Extract the [X, Y] coordinate from the center of the cell holding the provided text.  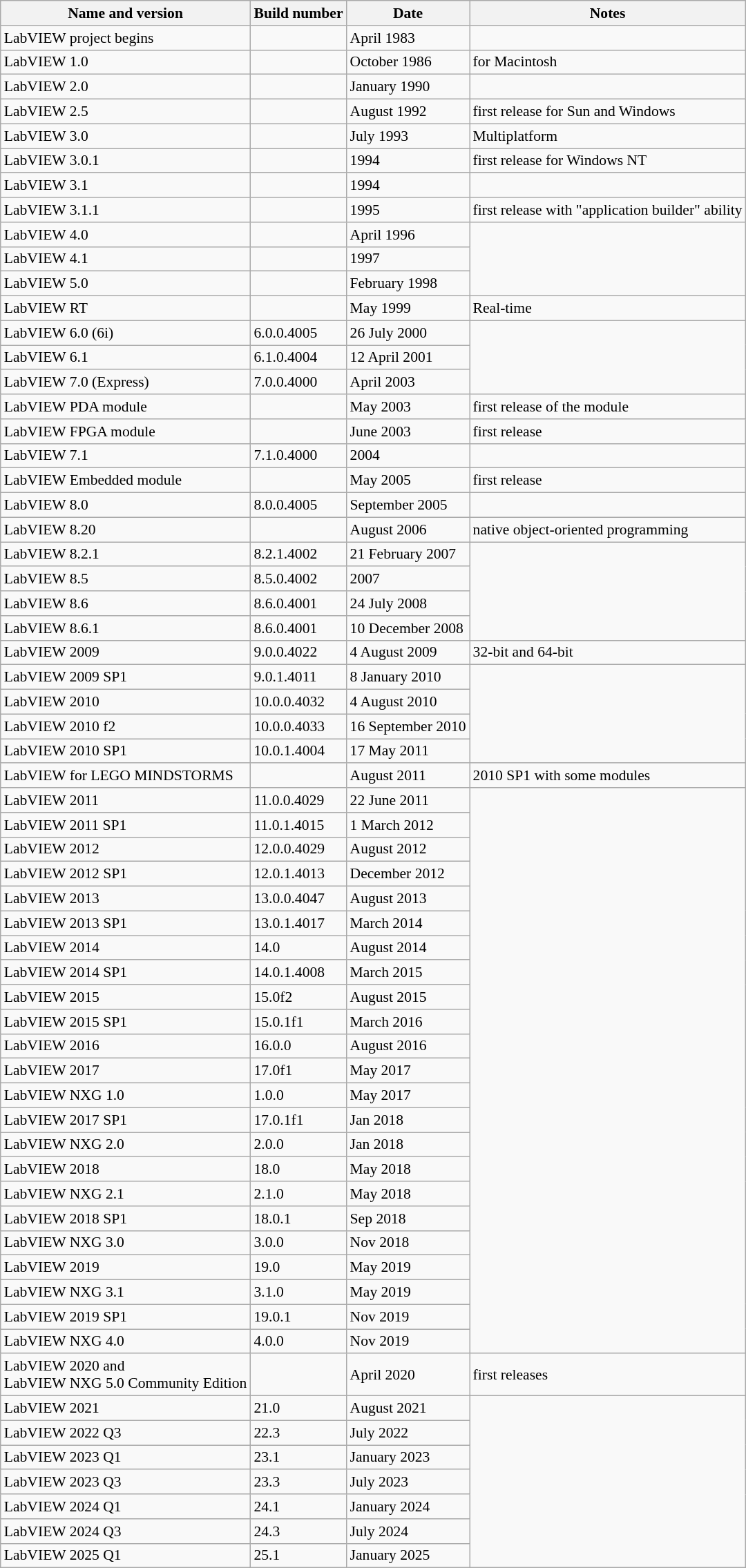
LabVIEW 2015 SP1 [126, 1022]
Real-time [608, 309]
April 2003 [408, 383]
for Macintosh [608, 62]
LabVIEW project begins [126, 38]
LabVIEW 2017 SP1 [126, 1120]
26 July 2000 [408, 333]
LabVIEW 4.0 [126, 235]
LabVIEW 2.0 [126, 87]
July 1993 [408, 136]
24.3 [298, 1531]
first release for Sun and Windows [608, 112]
LabVIEW 7.1 [126, 456]
6.0.0.4005 [298, 333]
24.1 [298, 1507]
13.0.1.4017 [298, 923]
July 2024 [408, 1531]
LabVIEW 8.0 [126, 505]
Nov 2018 [408, 1243]
October 1986 [408, 62]
LabVIEW 2024 Q1 [126, 1507]
January 2025 [408, 1556]
August 2014 [408, 948]
LabVIEW 3.1.1 [126, 210]
LabVIEW 2.5 [126, 112]
LabVIEW 2018 SP1 [126, 1219]
LabVIEW 2012 SP1 [126, 874]
1995 [408, 210]
6.1.0.4004 [298, 358]
12.0.0.4029 [298, 849]
LabVIEW 6.0 (6i) [126, 333]
April 1983 [408, 38]
LabVIEW 7.0 (Express) [126, 383]
first release for Windows NT [608, 161]
21.0 [298, 1409]
LabVIEW 2021 [126, 1409]
August 2006 [408, 530]
17 May 2011 [408, 751]
2.0.0 [298, 1145]
September 2005 [408, 505]
Build number [298, 13]
7.1.0.4000 [298, 456]
July 2023 [408, 1482]
LabVIEW 2015 [126, 997]
August 2015 [408, 997]
15.0f2 [298, 997]
May 2005 [408, 481]
9.0.0.4022 [298, 652]
23.1 [298, 1458]
LabVIEW 2009 SP1 [126, 677]
Notes [608, 13]
August 2013 [408, 899]
LabVIEW 2011 [126, 800]
LabVIEW 2010 [126, 702]
10.0.1.4004 [298, 751]
LabVIEW 2014 [126, 948]
LabVIEW 2012 [126, 849]
11.0.1.4015 [298, 825]
3.1.0 [298, 1293]
LabVIEW 3.0 [126, 136]
LabVIEW NXG 4.0 [126, 1342]
LabVIEW 2020 andLabVIEW NXG 5.0 Community Edition [126, 1375]
13.0.0.4047 [298, 899]
10.0.0.4033 [298, 726]
Sep 2018 [408, 1219]
LabVIEW 3.0.1 [126, 161]
March 2016 [408, 1022]
Name and version [126, 13]
32-bit and 64-bit [608, 652]
LabVIEW NXG 3.0 [126, 1243]
LabVIEW Embedded module [126, 481]
2007 [408, 579]
January 1990 [408, 87]
18.0.1 [298, 1219]
21 February 2007 [408, 554]
1997 [408, 259]
2010 SP1 with some modules [608, 776]
24 July 2008 [408, 603]
March 2015 [408, 973]
LabVIEW 2023 Q1 [126, 1458]
LabVIEW 2025 Q1 [126, 1556]
LabVIEW 2010 SP1 [126, 751]
8.0.0.4005 [298, 505]
May 1999 [408, 309]
11.0.0.4029 [298, 800]
LabVIEW PDA module [126, 407]
8 January 2010 [408, 677]
LabVIEW 2019 [126, 1268]
August 2011 [408, 776]
7.0.0.4000 [298, 383]
19.0 [298, 1268]
4 August 2010 [408, 702]
LabVIEW 8.6 [126, 603]
16 September 2010 [408, 726]
LabVIEW 8.2.1 [126, 554]
LabVIEW 8.6.1 [126, 628]
LabVIEW 2018 [126, 1170]
LabVIEW 2013 SP1 [126, 923]
3.0.0 [298, 1243]
9.0.1.4011 [298, 677]
June 2003 [408, 432]
12 April 2001 [408, 358]
July 2022 [408, 1433]
LabVIEW 2019 SP1 [126, 1317]
LabVIEW 2011 SP1 [126, 825]
4.0.0 [298, 1342]
LabVIEW NXG 3.1 [126, 1293]
LabVIEW 8.5 [126, 579]
August 1992 [408, 112]
August 2016 [408, 1046]
LabVIEW 8.20 [126, 530]
Date [408, 13]
8.2.1.4002 [298, 554]
17.0.1f1 [298, 1120]
10 December 2008 [408, 628]
first releases [608, 1375]
April 1996 [408, 235]
LabVIEW 2022 Q3 [126, 1433]
LabVIEW FPGA module [126, 432]
LabVIEW for LEGO MINDSTORMS [126, 776]
LabVIEW 2009 [126, 652]
16.0.0 [298, 1046]
LabVIEW 6.1 [126, 358]
LabVIEW 2016 [126, 1046]
March 2014 [408, 923]
first release with "application builder" ability [608, 210]
LabVIEW 1.0 [126, 62]
15.0.1f1 [298, 1022]
2004 [408, 456]
8.5.0.4002 [298, 579]
LabVIEW 2014 SP1 [126, 973]
25.1 [298, 1556]
LabVIEW 3.1 [126, 186]
May 2003 [408, 407]
February 1998 [408, 284]
January 2023 [408, 1458]
23.3 [298, 1482]
LabVIEW RT [126, 309]
LabVIEW 2013 [126, 899]
18.0 [298, 1170]
17.0f1 [298, 1071]
LabVIEW 2024 Q3 [126, 1531]
1 March 2012 [408, 825]
10.0.0.4032 [298, 702]
LabVIEW NXG 2.0 [126, 1145]
19.0.1 [298, 1317]
LabVIEW 2023 Q3 [126, 1482]
LabVIEW 2010 f2 [126, 726]
4 August 2009 [408, 652]
LabVIEW 2017 [126, 1071]
22 June 2011 [408, 800]
12.0.1.4013 [298, 874]
first release of the module [608, 407]
LabVIEW NXG 1.0 [126, 1096]
Multiplatform [608, 136]
1.0.0 [298, 1096]
2.1.0 [298, 1194]
December 2012 [408, 874]
LabVIEW 5.0 [126, 284]
14.0.1.4008 [298, 973]
August 2012 [408, 849]
14.0 [298, 948]
22.3 [298, 1433]
January 2024 [408, 1507]
April 2020 [408, 1375]
LabVIEW NXG 2.1 [126, 1194]
LabVIEW 4.1 [126, 259]
August 2021 [408, 1409]
native object-oriented programming [608, 530]
